Find where the given text appears and provide that cell's center as [X, Y] coordinate. 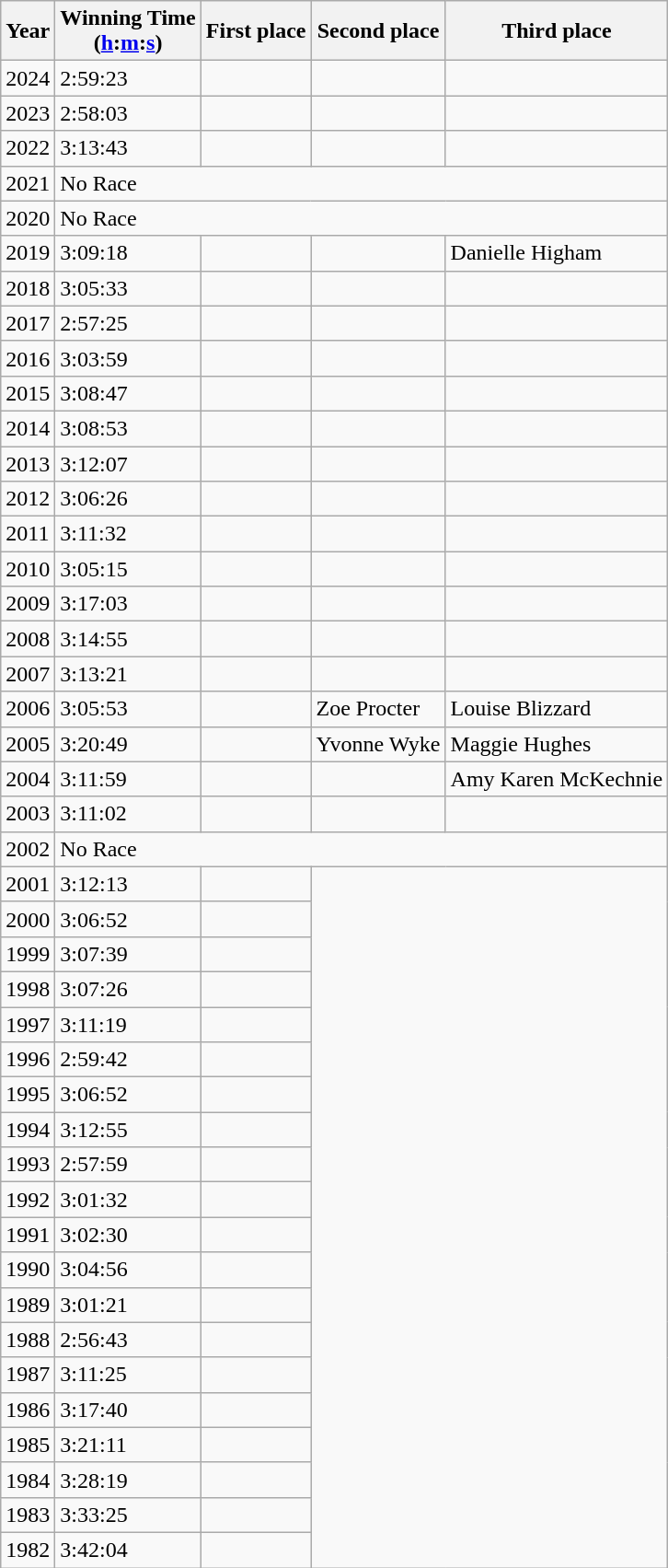
3:13:43 [128, 148]
1983 [28, 1515]
1990 [28, 1270]
3:04:56 [128, 1270]
3:08:47 [128, 393]
3:06:26 [128, 499]
1989 [28, 1305]
2004 [28, 779]
2013 [28, 463]
2019 [28, 253]
3:01:21 [128, 1305]
2002 [28, 849]
2010 [28, 569]
2017 [28, 323]
Third place [557, 31]
2024 [28, 78]
3:11:19 [128, 1025]
3:05:53 [128, 709]
2016 [28, 358]
3:05:33 [128, 288]
2021 [28, 183]
3:02:30 [128, 1235]
2:57:25 [128, 323]
2018 [28, 288]
Louise Blizzard [557, 709]
3:08:53 [128, 428]
1984 [28, 1480]
3:05:15 [128, 569]
3:21:11 [128, 1445]
2008 [28, 639]
2005 [28, 744]
3:11:59 [128, 779]
1995 [28, 1095]
2014 [28, 428]
3:07:26 [128, 989]
3:20:49 [128, 744]
2015 [28, 393]
3:09:18 [128, 253]
1999 [28, 954]
2:58:03 [128, 113]
2009 [28, 604]
2003 [28, 814]
1994 [28, 1130]
1993 [28, 1165]
2022 [28, 148]
3:33:25 [128, 1515]
3:11:25 [128, 1375]
Maggie Hughes [557, 744]
Amy Karen McKechnie [557, 779]
2000 [28, 919]
Danielle Higham [557, 253]
3:12:07 [128, 463]
Second place [378, 31]
3:14:55 [128, 639]
2006 [28, 709]
1997 [28, 1025]
1985 [28, 1445]
2023 [28, 113]
3:17:03 [128, 604]
Winning Time(h:m:s) [128, 31]
2011 [28, 534]
2001 [28, 884]
3:11:32 [128, 534]
2:56:43 [128, 1340]
3:01:32 [128, 1200]
3:28:19 [128, 1480]
2:57:59 [128, 1165]
3:12:55 [128, 1130]
1991 [28, 1235]
2020 [28, 218]
1987 [28, 1375]
1986 [28, 1410]
Year [28, 31]
3:07:39 [128, 954]
3:42:04 [128, 1550]
Zoe Procter [378, 709]
1998 [28, 989]
3:12:13 [128, 884]
2012 [28, 499]
1982 [28, 1550]
First place [256, 31]
3:11:02 [128, 814]
1996 [28, 1060]
Yvonne Wyke [378, 744]
2:59:23 [128, 78]
2007 [28, 674]
1992 [28, 1200]
3:03:59 [128, 358]
1988 [28, 1340]
2:59:42 [128, 1060]
3:13:21 [128, 674]
3:17:40 [128, 1410]
